Locate the cell with the specified text and output its (x, y) center coordinate. 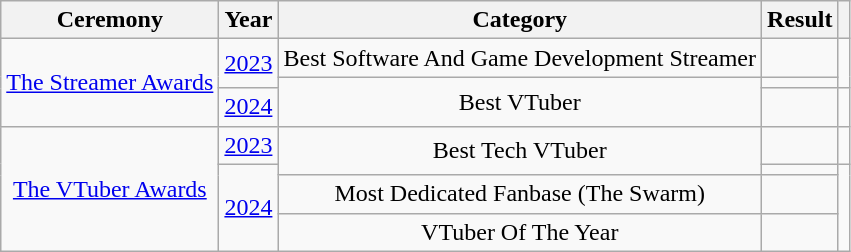
Best Software And Game Development Streamer (520, 58)
Category (520, 20)
Result (800, 20)
Ceremony (110, 20)
Best Tech VTuber (520, 150)
The Streamer Awards (110, 82)
VTuber Of The Year (520, 232)
Most Dedicated Fanbase (The Swarm) (520, 194)
The VTuber Awards (110, 188)
Year (248, 20)
Best VTuber (520, 102)
